Pinpoint the cell where the given text exists, returning its (x, y) midpoint coordinate. 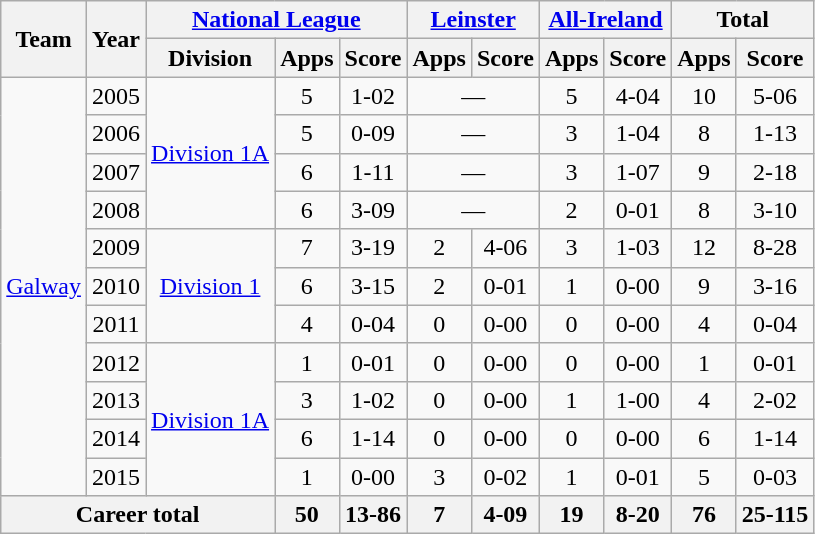
8-20 (638, 515)
25-115 (775, 515)
19 (571, 515)
13-86 (373, 515)
Total (743, 20)
Division 1 (210, 286)
2014 (116, 438)
1-00 (638, 400)
3-10 (775, 210)
All-Ireland (605, 20)
0-02 (505, 477)
2010 (116, 286)
76 (704, 515)
3-15 (373, 286)
4-06 (505, 248)
Leinster (473, 20)
2007 (116, 172)
8-28 (775, 248)
1-11 (373, 172)
National League (276, 20)
2006 (116, 134)
1-04 (638, 134)
0-03 (775, 477)
5-06 (775, 96)
3-19 (373, 248)
2015 (116, 477)
1-13 (775, 134)
Team (44, 39)
3-09 (373, 210)
50 (307, 515)
0-09 (373, 134)
Galway (44, 286)
2-02 (775, 400)
2009 (116, 248)
4-09 (505, 515)
2005 (116, 96)
1-07 (638, 172)
Division (210, 58)
Career total (138, 515)
2011 (116, 324)
2013 (116, 400)
2-18 (775, 172)
1-03 (638, 248)
2008 (116, 210)
10 (704, 96)
Year (116, 39)
3-16 (775, 286)
12 (704, 248)
4-04 (638, 96)
2012 (116, 362)
